Detect which cell encompasses the target text, then output its (X, Y) center coordinate. 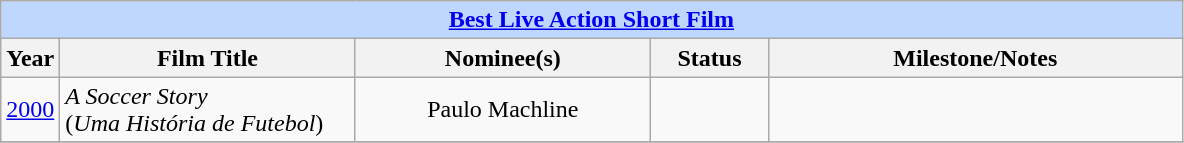
Paulo Machline (502, 110)
A Soccer Story(Uma História de Futebol) (208, 110)
Nominee(s) (502, 58)
2000 (30, 110)
Year (30, 58)
Milestone/Notes (976, 58)
Status (709, 58)
Film Title (208, 58)
Best Live Action Short Film (592, 20)
